For the text-containing cell, return its midpoint in [x, y] coordinate format. 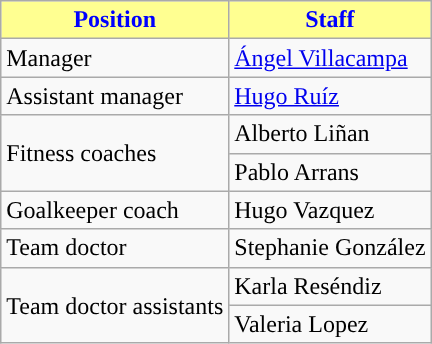
Position [115, 20]
Staff [330, 20]
Valeria Lopez [330, 324]
Karla Reséndiz [330, 286]
Ángel Villacampa [330, 58]
Hugo Ruíz [330, 96]
Alberto Liñan [330, 134]
Assistant manager [115, 96]
Goalkeeper coach [115, 210]
Stephanie González [330, 248]
Hugo Vazquez [330, 210]
Team doctor assistants [115, 305]
Team doctor [115, 248]
Fitness coaches [115, 153]
Manager [115, 58]
Pablo Arrans [330, 172]
